Return the [X, Y] coordinate for the center point of the cell that contains the specified text.  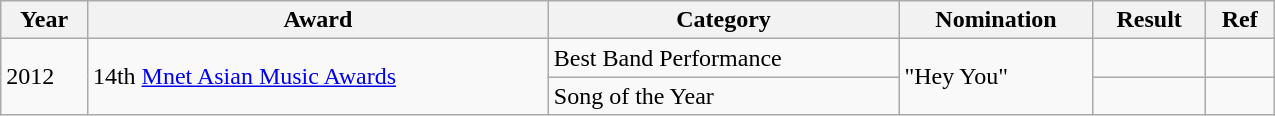
Nomination [996, 20]
Award [318, 20]
Ref [1240, 20]
Best Band Performance [724, 58]
2012 [44, 77]
14th Mnet Asian Music Awards [318, 77]
"Hey You" [996, 77]
Result [1149, 20]
Category [724, 20]
Year [44, 20]
Song of the Year [724, 96]
